Extract the (X, Y) coordinate from the center of the cell holding the provided text.  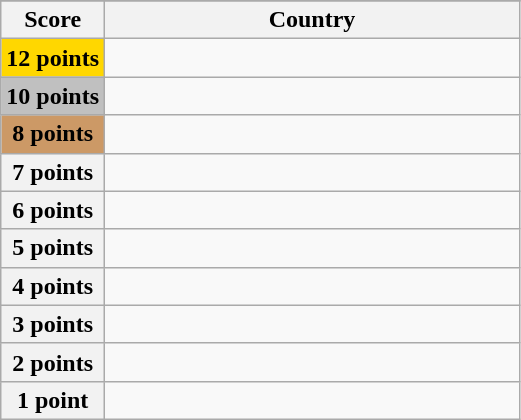
12 points (53, 58)
1 point (53, 400)
5 points (53, 248)
8 points (53, 134)
6 points (53, 210)
10 points (53, 96)
Country (312, 20)
2 points (53, 362)
4 points (53, 286)
Score (53, 20)
7 points (53, 172)
3 points (53, 324)
